From the cell containing the given text, extract its center point as [x, y] coordinate. 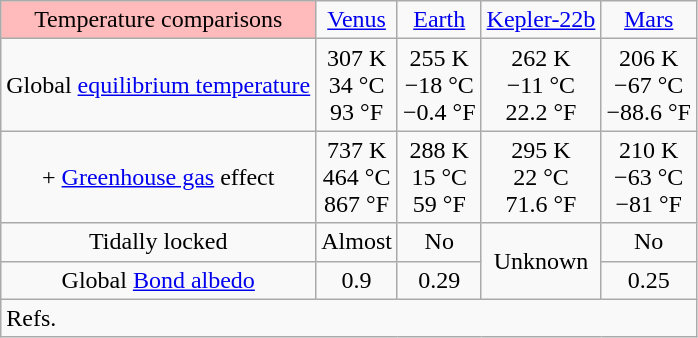
Refs. [349, 318]
288 K15 °C59 °F [439, 177]
Global Bond albedo [158, 280]
0.29 [439, 280]
737 K464 °C867 °F [357, 177]
262 K−11 °C22.2 °F [541, 85]
Kepler-22b [541, 20]
Global equilibrium temperature [158, 85]
255 K−18 °C−0.4 °F [439, 85]
307 K34 °C93 °F [357, 85]
Unknown [541, 261]
Earth [439, 20]
Venus [357, 20]
Almost [357, 242]
210 K−63 °C−81 °F [649, 177]
Temperature comparisons [158, 20]
295 K22 °C71.6 °F [541, 177]
0.25 [649, 280]
Mars [649, 20]
206 K−67 °C−88.6 °F [649, 85]
+ Greenhouse gas effect [158, 177]
Tidally locked [158, 242]
0.9 [357, 280]
